Pinpoint the cell where the given text exists, returning its (x, y) midpoint coordinate. 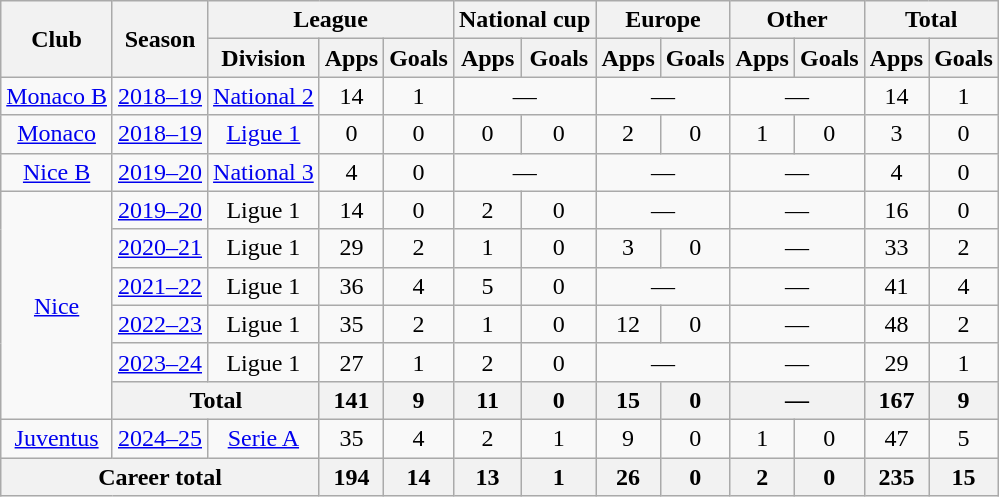
27 (351, 362)
26 (628, 477)
48 (896, 324)
16 (896, 210)
Season (160, 39)
2022–23 (160, 324)
235 (896, 477)
National 2 (264, 96)
2020–21 (160, 248)
Nice B (57, 172)
11 (487, 400)
47 (896, 438)
Monaco B (57, 96)
13 (487, 477)
Monaco (57, 134)
2024–25 (160, 438)
141 (351, 400)
National 3 (264, 172)
Club (57, 39)
Other (797, 20)
36 (351, 286)
33 (896, 248)
National cup (524, 20)
167 (896, 400)
Career total (160, 477)
Juventus (57, 438)
12 (628, 324)
Nice (57, 305)
2021–22 (160, 286)
2023–24 (160, 362)
194 (351, 477)
Serie A (264, 438)
League (331, 20)
Europe (663, 20)
Division (264, 58)
41 (896, 286)
